Detect which cell encompasses the target text, then output its [x, y] center coordinate. 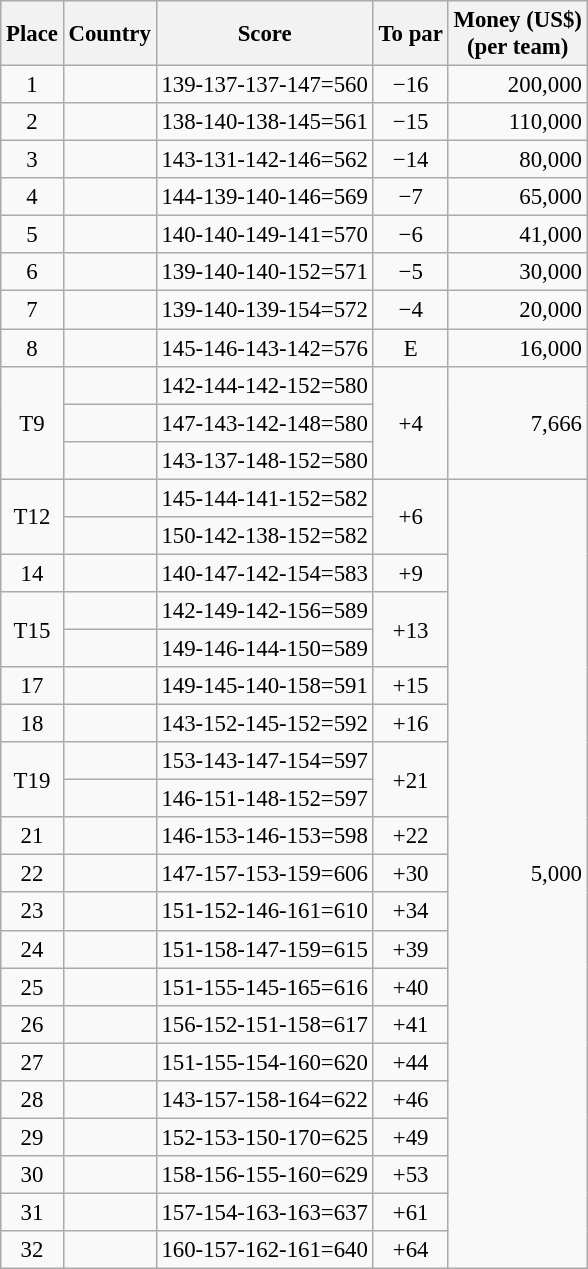
Score [264, 34]
+44 [410, 1062]
158-156-155-160=629 [264, 1175]
6 [32, 273]
+4 [410, 422]
−4 [410, 310]
151-158-147-159=615 [264, 949]
146-151-148-152=597 [264, 799]
−7 [410, 197]
147-157-153-159=606 [264, 874]
145-144-141-152=582 [264, 498]
T9 [32, 422]
+21 [410, 780]
T19 [32, 780]
29 [32, 1137]
+53 [410, 1175]
65,000 [518, 197]
23 [32, 912]
1 [32, 85]
149-146-144-150=589 [264, 648]
+61 [410, 1212]
139-140-139-154=572 [264, 310]
153-143-147-154=597 [264, 761]
4 [32, 197]
Country [110, 34]
Place [32, 34]
152-153-150-170=625 [264, 1137]
14 [32, 573]
147-143-142-148=580 [264, 423]
−16 [410, 85]
160-157-162-161=640 [264, 1250]
139-140-140-152=571 [264, 273]
17 [32, 686]
7,666 [518, 422]
143-152-145-152=592 [264, 724]
T15 [32, 630]
32 [32, 1250]
28 [32, 1100]
140-147-142-154=583 [264, 573]
156-152-151-158=617 [264, 1024]
80,000 [518, 160]
146-153-146-153=598 [264, 836]
143-137-148-152=580 [264, 460]
−14 [410, 160]
144-139-140-146=569 [264, 197]
−6 [410, 235]
7 [32, 310]
5 [32, 235]
+41 [410, 1024]
24 [32, 949]
150-142-138-152=582 [264, 536]
+39 [410, 949]
142-144-142-152=580 [264, 385]
140-140-149-141=570 [264, 235]
145-146-143-142=576 [264, 348]
157-154-163-163=637 [264, 1212]
+64 [410, 1250]
E [410, 348]
To par [410, 34]
151-155-145-165=616 [264, 987]
16,000 [518, 348]
+22 [410, 836]
139-137-137-147=560 [264, 85]
143-157-158-164=622 [264, 1100]
149-145-140-158=591 [264, 686]
+13 [410, 630]
151-152-146-161=610 [264, 912]
200,000 [518, 85]
31 [32, 1212]
138-140-138-145=561 [264, 122]
41,000 [518, 235]
T12 [32, 516]
−15 [410, 122]
−5 [410, 273]
+16 [410, 724]
30,000 [518, 273]
8 [32, 348]
+46 [410, 1100]
+30 [410, 874]
142-149-142-156=589 [264, 611]
25 [32, 987]
27 [32, 1062]
26 [32, 1024]
20,000 [518, 310]
110,000 [518, 122]
+49 [410, 1137]
+9 [410, 573]
143-131-142-146=562 [264, 160]
+6 [410, 516]
22 [32, 874]
30 [32, 1175]
+40 [410, 987]
+34 [410, 912]
18 [32, 724]
21 [32, 836]
2 [32, 122]
+15 [410, 686]
3 [32, 160]
Money (US$)(per team) [518, 34]
151-155-154-160=620 [264, 1062]
5,000 [518, 874]
